Capture the cell that displays the provided text and extract its (X, Y) central coordinate. 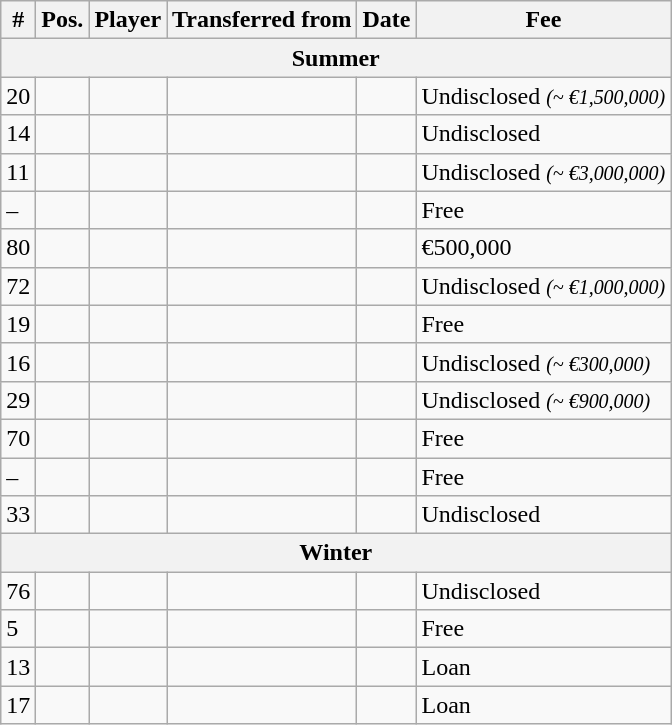
Winter (336, 553)
Fee (544, 20)
# (18, 20)
11 (18, 172)
Player (128, 20)
Undisclosed (~ €3,000,000) (544, 172)
Date (386, 20)
80 (18, 248)
Summer (336, 58)
Undisclosed (~ €1,500,000) (544, 96)
Undisclosed (~ €900,000) (544, 400)
5 (18, 629)
Pos. (62, 20)
20 (18, 96)
13 (18, 667)
70 (18, 438)
Undisclosed (~ €300,000) (544, 362)
Undisclosed (~ €1,000,000) (544, 286)
Transferred from (262, 20)
29 (18, 400)
17 (18, 705)
72 (18, 286)
33 (18, 515)
76 (18, 591)
14 (18, 134)
16 (18, 362)
19 (18, 324)
€500,000 (544, 248)
